Return [x, y] of the center of cell containing provided text 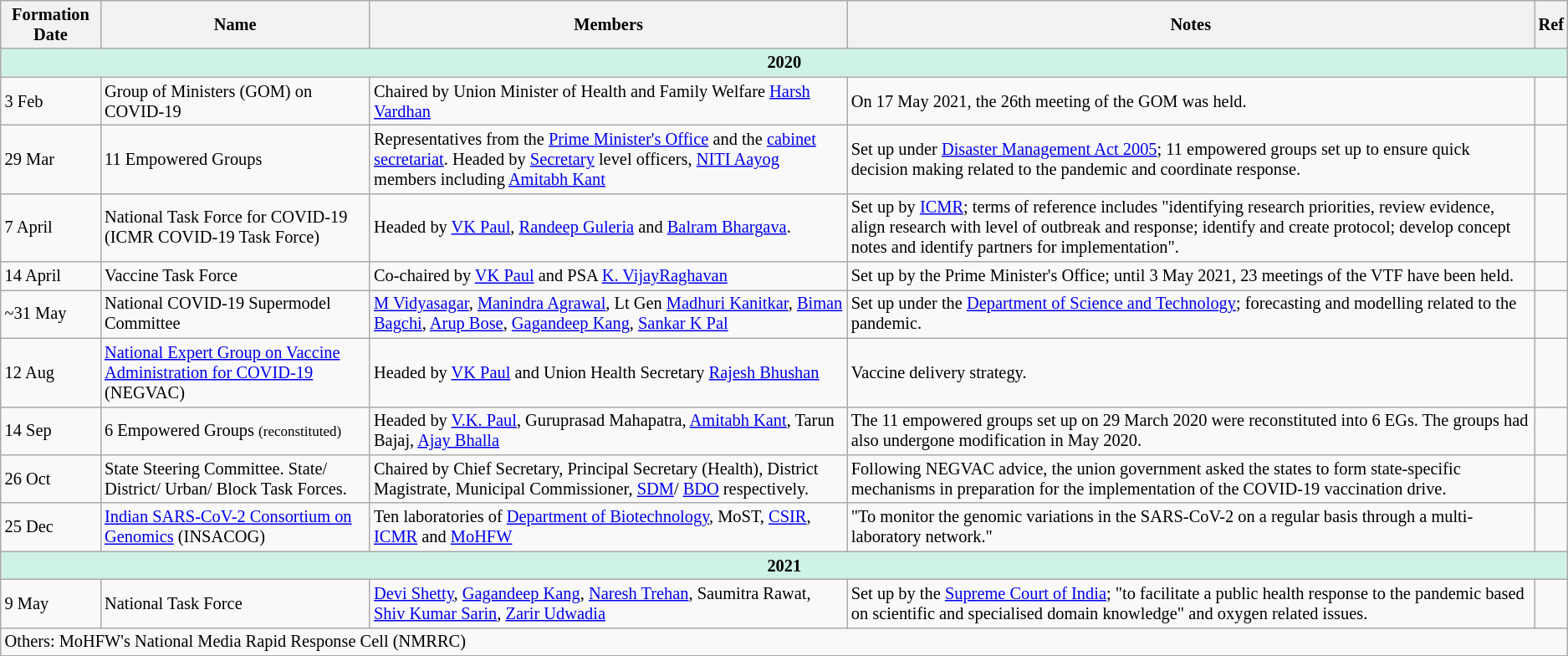
6 Empowered Groups (reconstituted) [235, 431]
Ref [1551, 24]
Indian SARS-CoV-2 Consortium on Genomics (INSACOG) [235, 527]
26 Oct [50, 479]
7 April [50, 228]
Notes [1191, 24]
25 Dec [50, 527]
Set up by the Prime Minister's Office; until 3 May 2021, 23 meetings of the VTF have been held. [1191, 276]
Members [609, 24]
State Steering Committee. State/ District/ Urban/ Block Task Forces. [235, 479]
29 Mar [50, 159]
Ten laboratories of Department of Biotechnology, MoST, CSIR, ICMR and MoHFW [609, 527]
2020 [784, 63]
14 Sep [50, 431]
Chaired by Chief Secretary, Principal Secretary (Health), District Magistrate, Municipal Commissioner, SDM/ BDO respectively. [609, 479]
The 11 empowered groups set up on 29 March 2020 were reconstituted into 6 EGs. The groups had also undergone modification in May 2020. [1191, 431]
Headed by VK Paul and Union Health Secretary Rajesh Bhushan [609, 372]
Chaired by Union Minister of Health and Family Welfare Harsh Vardhan [609, 101]
National Expert Group on Vaccine Administration for COVID-19 (NEGVAC) [235, 372]
Headed by V.K. Paul, Guruprasad Mahapatra, Amitabh Kant, Tarun Bajaj, Ajay Bhalla [609, 431]
12 Aug [50, 372]
11 Empowered Groups [235, 159]
2021 [784, 566]
Name [235, 24]
14 April [50, 276]
Formation Date [50, 24]
9 May [50, 603]
Headed by VK Paul, Randeep Guleria and Balram Bhargava. [609, 228]
On 17 May 2021, the 26th meeting of the GOM was held. [1191, 101]
"To monitor the genomic variations in the SARS-CoV-2 on a regular basis through a multi-laboratory network." [1191, 527]
~31 May [50, 314]
Others: MoHFW's National Media Rapid Response Cell (NMRRC) [784, 642]
Group of Ministers (GOM) on COVID-19 [235, 101]
National Task Force [235, 603]
Vaccine Task Force [235, 276]
Devi Shetty, Gagandeep Kang, Naresh Trehan, Saumitra Rawat, Shiv Kumar Sarin, Zarir Udwadia [609, 603]
Co-chaired by VK Paul and PSA K. VijayRaghavan [609, 276]
National COVID-19 Supermodel Committee [235, 314]
Vaccine delivery strategy. [1191, 372]
National Task Force for COVID-19 (ICMR COVID-19 Task Force) [235, 228]
Set up under the Department of Science and Technology; forecasting and modelling related to the pandemic. [1191, 314]
M Vidyasagar, Manindra Agrawal, Lt Gen Madhuri Kanitkar, Biman Bagchi, Arup Bose, Gagandeep Kang, Sankar K Pal [609, 314]
3 Feb [50, 101]
